Detect which cell encompasses the target text, then output its (X, Y) center coordinate. 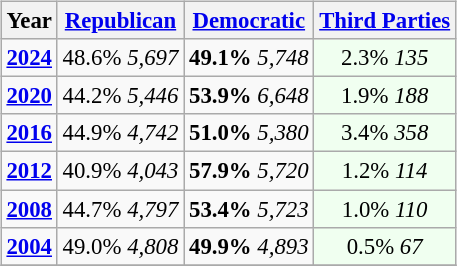
2016 (29, 133)
53.9% 6,648 (249, 96)
1.2% 114 (385, 171)
57.9% 5,720 (249, 171)
2024 (29, 58)
48.6% 5,697 (120, 58)
49.0% 4,808 (120, 246)
1.0% 110 (385, 209)
Third Parties (385, 21)
40.9% 4,043 (120, 171)
49.1% 5,748 (249, 58)
Democratic (249, 21)
2004 (29, 246)
3.4% 358 (385, 133)
1.9% 188 (385, 96)
2008 (29, 209)
44.9% 4,742 (120, 133)
53.4% 5,723 (249, 209)
2020 (29, 96)
2012 (29, 171)
51.0% 5,380 (249, 133)
2.3% 135 (385, 58)
44.7% 4,797 (120, 209)
Year (29, 21)
44.2% 5,446 (120, 96)
0.5% 67 (385, 246)
49.9% 4,893 (249, 246)
Republican (120, 21)
